Locate the cell with the specified text and output its (X, Y) center coordinate. 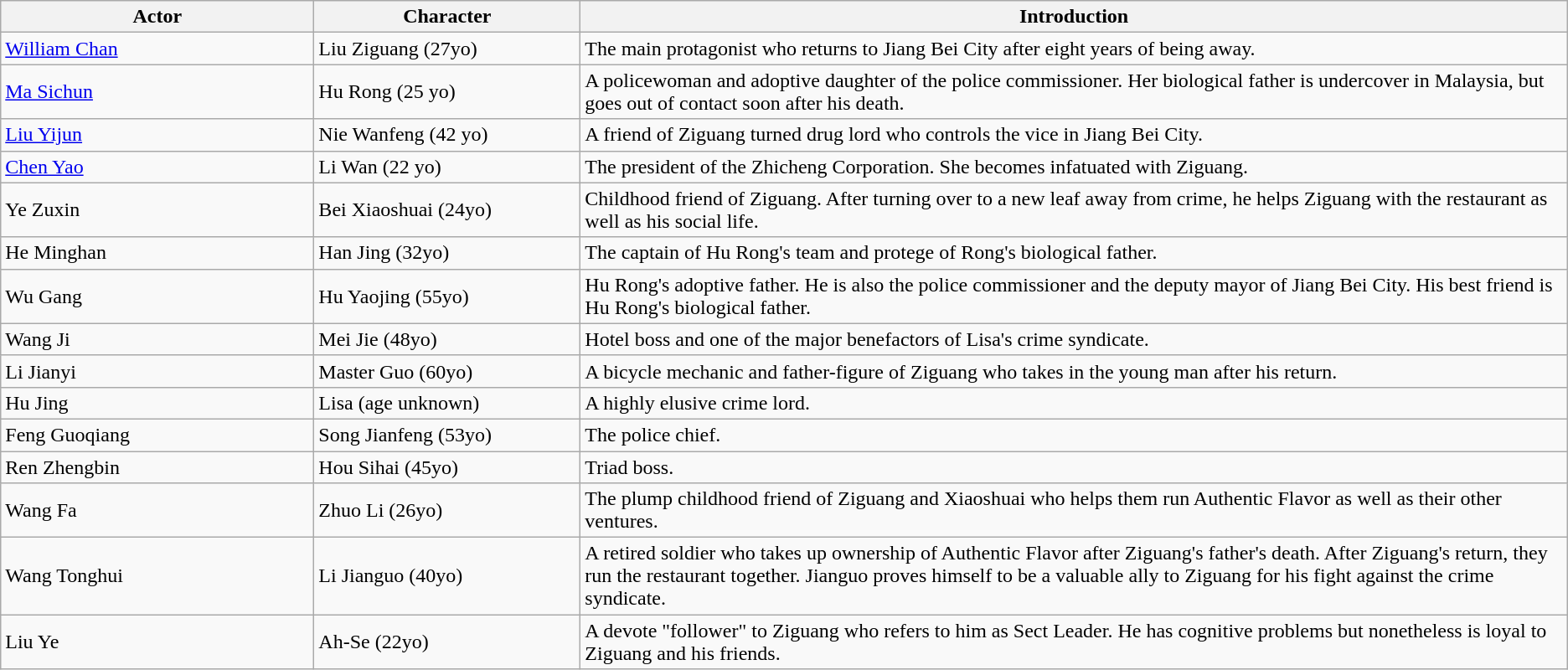
Nie Wanfeng (42 yo) (447, 135)
Hu Jing (157, 403)
Triad boss. (1074, 466)
Song Jianfeng (53yo) (447, 435)
Hu Yaojing (55yo) (447, 296)
William Chan (157, 49)
Liu Yijun (157, 135)
Liu Ziguang (27yo) (447, 49)
A friend of Ziguang turned drug lord who controls the vice in Jiang Bei City. (1074, 135)
Han Jing (32yo) (447, 253)
Zhuo Li (26yo) (447, 511)
Bei Xiaoshuai (24yo) (447, 209)
Ma Sichun (157, 92)
Li Jianyi (157, 371)
He Minghan (157, 253)
The main protagonist who returns to Jiang Bei City after eight years of being away. (1074, 49)
Character (447, 17)
Hu Rong's adoptive father. He is also the police commissioner and the deputy mayor of Jiang Bei City. His best friend is Hu Rong's biological father. (1074, 296)
The police chief. (1074, 435)
Feng Guoqiang (157, 435)
Introduction (1074, 17)
A devote "follower" to Ziguang who refers to him as Sect Leader. He has cognitive problems but nonetheless is loyal to Ziguang and his friends. (1074, 642)
Childhood friend of Ziguang. After turning over to a new leaf away from crime, he helps Ziguang with the restaurant as well as his social life. (1074, 209)
Ren Zhengbin (157, 466)
Master Guo (60yo) (447, 371)
Actor (157, 17)
Li Wan (22 yo) (447, 167)
Hu Rong (25 yo) (447, 92)
Li Jianguo (40yo) (447, 576)
Mei Jie (48yo) (447, 339)
The president of the Zhicheng Corporation. She becomes infatuated with Ziguang. (1074, 167)
Ye Zuxin (157, 209)
Wang Fa (157, 511)
Chen Yao (157, 167)
A highly elusive crime lord. (1074, 403)
Liu Ye (157, 642)
Hou Sihai (45yo) (447, 466)
Ah-Se (22yo) (447, 642)
Wang Tonghui (157, 576)
Hotel boss and one of the major benefactors of Lisa's crime syndicate. (1074, 339)
A bicycle mechanic and father-figure of Ziguang who takes in the young man after his return. (1074, 371)
Wu Gang (157, 296)
Lisa (age unknown) (447, 403)
The captain of Hu Rong's team and protege of Rong's biological father. (1074, 253)
The plump childhood friend of Ziguang and Xiaoshuai who helps them run Authentic Flavor as well as their other ventures. (1074, 511)
Wang Ji (157, 339)
